Find where the given text appears and provide that cell's center as [X, Y] coordinate. 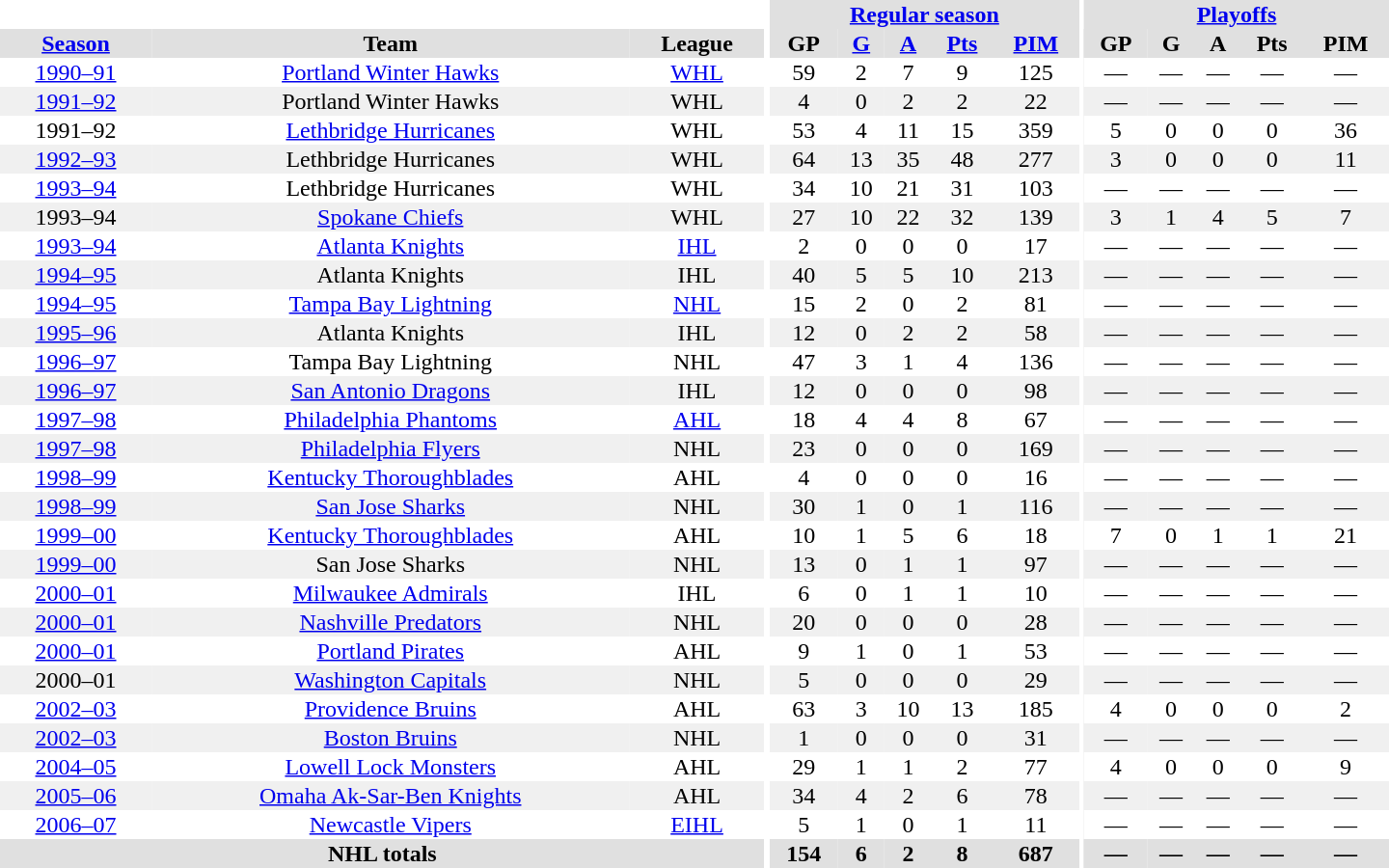
169 [1036, 448]
Washington Capitals [390, 680]
58 [1036, 333]
77 [1036, 767]
1990–91 [75, 72]
40 [803, 275]
Philadelphia Flyers [390, 448]
32 [963, 217]
2004–05 [75, 767]
136 [1036, 362]
1995–96 [75, 333]
Omaha Ak-Sar-Ben Knights [390, 796]
78 [1036, 796]
97 [1036, 564]
Portland Pirates [390, 651]
Playoffs [1237, 14]
1992–93 [75, 159]
59 [803, 72]
27 [803, 217]
67 [1036, 420]
17 [1036, 246]
Season [75, 43]
154 [803, 854]
63 [803, 709]
San Antonio Dragons [390, 391]
Providence Bruins [390, 709]
EIHL [696, 825]
Philadelphia Phantoms [390, 420]
98 [1036, 391]
213 [1036, 275]
103 [1036, 188]
125 [1036, 72]
Lowell Lock Monsters [390, 767]
139 [1036, 217]
116 [1036, 506]
359 [1036, 130]
Team [390, 43]
Regular season [924, 14]
48 [963, 159]
Spokane Chiefs [390, 217]
35 [909, 159]
81 [1036, 304]
36 [1346, 130]
277 [1036, 159]
28 [1036, 622]
64 [803, 159]
Nashville Predators [390, 622]
687 [1036, 854]
2006–07 [75, 825]
47 [803, 362]
League [696, 43]
185 [1036, 709]
2005–06 [75, 796]
Boston Bruins [390, 738]
Newcastle Vipers [390, 825]
NHL totals [382, 854]
30 [803, 506]
Milwaukee Admirals [390, 593]
16 [1036, 477]
23 [803, 448]
20 [803, 622]
